Pinpoint the cell where the given text exists, returning its (X, Y) midpoint coordinate. 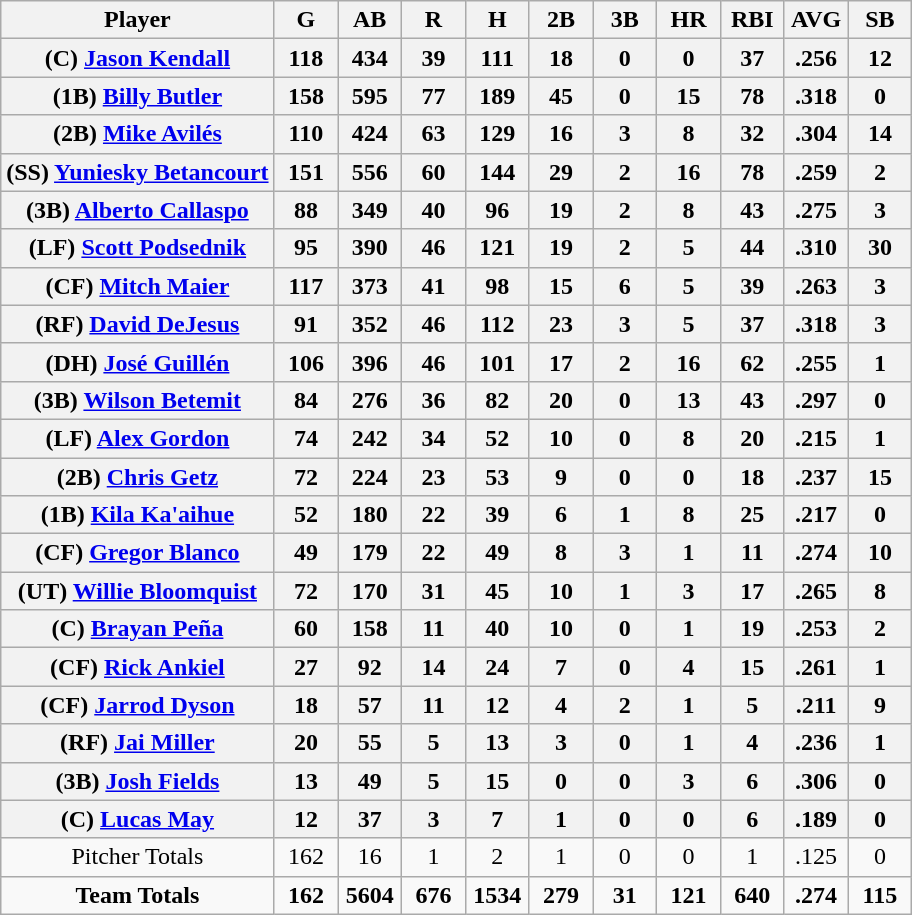
276 (370, 400)
(LF) Alex Gordon (138, 438)
(3B) Alberto Callaspo (138, 210)
30 (880, 248)
556 (370, 172)
74 (306, 438)
32 (752, 134)
HR (689, 20)
SB (880, 20)
(UT) Willie Bloomquist (138, 591)
.189 (816, 819)
.125 (816, 857)
91 (306, 324)
640 (752, 895)
44 (752, 248)
(3B) Josh Fields (138, 781)
R (434, 20)
.215 (816, 438)
63 (434, 134)
96 (497, 210)
.256 (816, 58)
3B (625, 20)
101 (497, 362)
424 (370, 134)
92 (370, 667)
279 (561, 895)
106 (306, 362)
.261 (816, 667)
88 (306, 210)
24 (497, 667)
676 (434, 895)
84 (306, 400)
115 (880, 895)
AB (370, 20)
179 (370, 553)
53 (497, 477)
396 (370, 362)
(2B) Chris Getz (138, 477)
G (306, 20)
(3B) Wilson Betemit (138, 400)
.253 (816, 629)
57 (370, 705)
62 (752, 362)
AVG (816, 20)
98 (497, 286)
.275 (816, 210)
55 (370, 743)
.306 (816, 781)
1534 (497, 895)
224 (370, 477)
349 (370, 210)
170 (370, 591)
189 (497, 96)
595 (370, 96)
.310 (816, 248)
.259 (816, 172)
(DH) José Guillén (138, 362)
(1B) Kila Ka'aihue (138, 515)
.211 (816, 705)
(RF) Jai Miller (138, 743)
.263 (816, 286)
129 (497, 134)
352 (370, 324)
117 (306, 286)
H (497, 20)
Team Totals (138, 895)
111 (497, 58)
95 (306, 248)
118 (306, 58)
(C) Jason Kendall (138, 58)
82 (497, 400)
Player (138, 20)
36 (434, 400)
.236 (816, 743)
RBI (752, 20)
(2B) Mike Avilés (138, 134)
390 (370, 248)
180 (370, 515)
(C) Lucas May (138, 819)
(CF) Mitch Maier (138, 286)
434 (370, 58)
41 (434, 286)
(SS) Yuniesky Betancourt (138, 172)
Pitcher Totals (138, 857)
110 (306, 134)
.255 (816, 362)
5604 (370, 895)
.304 (816, 134)
(LF) Scott Podsednik (138, 248)
77 (434, 96)
27 (306, 667)
242 (370, 438)
(CF) Rick Ankiel (138, 667)
.237 (816, 477)
.265 (816, 591)
144 (497, 172)
(C) Brayan Peña (138, 629)
373 (370, 286)
25 (752, 515)
2B (561, 20)
.217 (816, 515)
29 (561, 172)
(1B) Billy Butler (138, 96)
(RF) David DeJesus (138, 324)
(CF) Gregor Blanco (138, 553)
34 (434, 438)
(CF) Jarrod Dyson (138, 705)
112 (497, 324)
.297 (816, 400)
151 (306, 172)
